Return the (x, y) coordinate for the center point of the cell that contains the specified text.  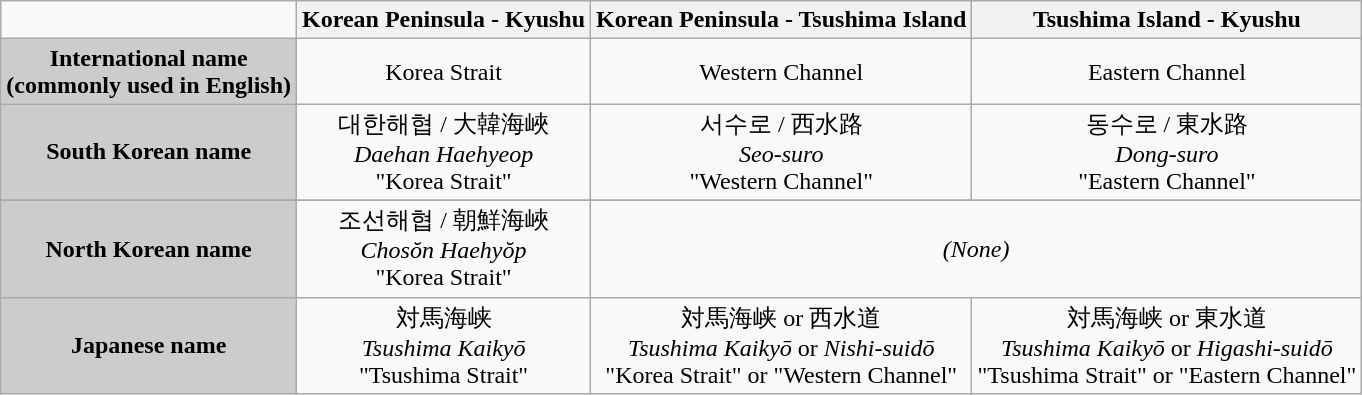
International name(commonly used in English) (149, 72)
対馬海峡 or 西水道Tsushima Kaikyō or Nishi-suidō"Korea Strait" or "Western Channel" (782, 346)
동수로 / 東水路Dong-suro"Eastern Channel" (1167, 152)
Korea Strait (444, 72)
対馬海峡Tsushima Kaikyō"Tsushima Strait" (444, 346)
Korean Peninsula - Tsushima Island (782, 20)
Eastern Channel (1167, 72)
South Korean name (149, 152)
조선해협 / 朝鮮海峽Chosŏn Haehyŏp"Korea Strait" (444, 248)
서수로 / 西水路Seo-suro"Western Channel" (782, 152)
(None) (976, 248)
Tsushima Island - Kyushu (1167, 20)
Western Channel (782, 72)
Japanese name (149, 346)
Korean Peninsula - Kyushu (444, 20)
North Korean name (149, 248)
대한해협 / 大韓海峽Daehan Haehyeop"Korea Strait" (444, 152)
対馬海峡 or 東水道Tsushima Kaikyō or Higashi-suidō"Tsushima Strait" or "Eastern Channel" (1167, 346)
